Find where the given text appears and provide that cell's center as (x, y) coordinate. 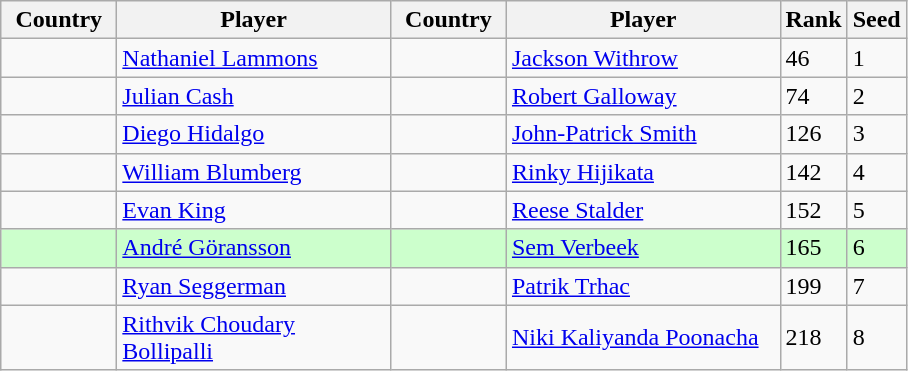
4 (876, 172)
Ryan Seggerman (254, 286)
Jackson Withrow (643, 58)
Diego Hidalgo (254, 134)
Robert Galloway (643, 96)
Patrik Trhac (643, 286)
John-Patrick Smith (643, 134)
William Blumberg (254, 172)
8 (876, 338)
7 (876, 286)
165 (814, 248)
142 (814, 172)
5 (876, 210)
126 (814, 134)
André Göransson (254, 248)
2 (876, 96)
Rank (814, 20)
3 (876, 134)
Julian Cash (254, 96)
46 (814, 58)
Reese Stalder (643, 210)
Rithvik Choudary Bollipalli (254, 338)
Evan King (254, 210)
Rinky Hijikata (643, 172)
199 (814, 286)
6 (876, 248)
218 (814, 338)
Seed (876, 20)
Niki Kaliyanda Poonacha (643, 338)
74 (814, 96)
152 (814, 210)
Sem Verbeek (643, 248)
1 (876, 58)
Nathaniel Lammons (254, 58)
